Capture the cell that displays the provided text and extract its (x, y) central coordinate. 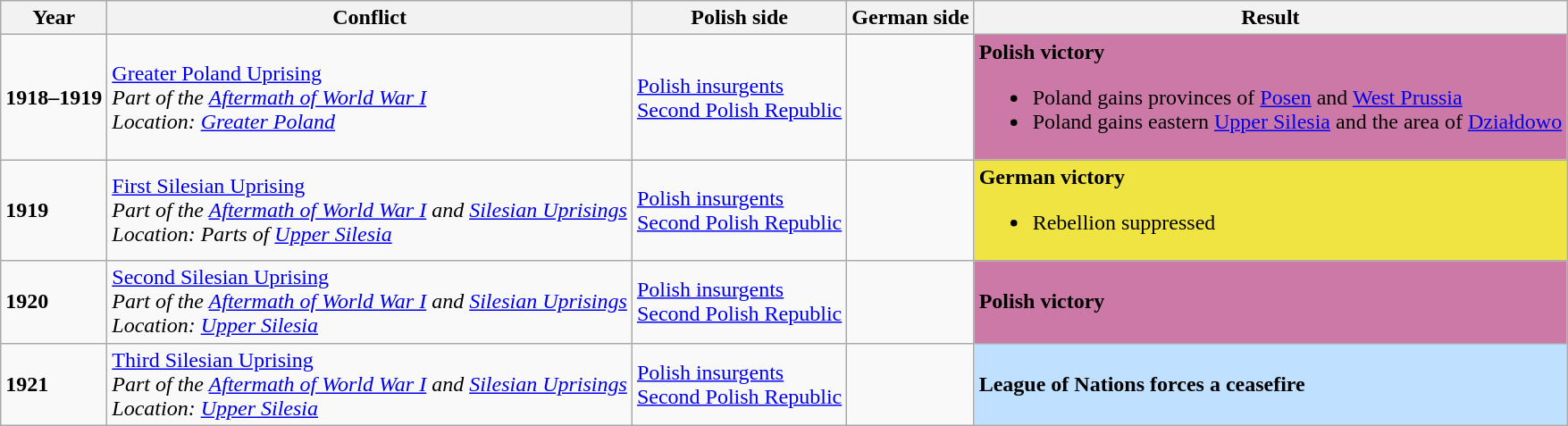
Polish victory (1270, 302)
League of Nations forces a ceasefire (1270, 384)
1920 (54, 302)
German victoryRebellion suppressed (1270, 211)
Result (1270, 18)
1921 (54, 384)
1919 (54, 211)
Second Silesian UprisingPart of the Aftermath of World War I and Silesian UprisingsLocation: Upper Silesia (370, 302)
First Silesian UprisingPart of the Aftermath of World War I and Silesian UprisingsLocation: Parts of Upper Silesia (370, 211)
Greater Poland UprisingPart of the Aftermath of World War ILocation: Greater Poland (370, 97)
German side (910, 18)
Polish victoryPoland gains provinces of Posen and West PrussiaPoland gains eastern Upper Silesia and the area of Działdowo (1270, 97)
Polish side (739, 18)
1918–1919 (54, 97)
Third Silesian UprisingPart of the Aftermath of World War I and Silesian UprisingsLocation: Upper Silesia (370, 384)
Year (54, 18)
Conflict (370, 18)
